Extract the [x, y] coordinate from the center of the cell holding the provided text.  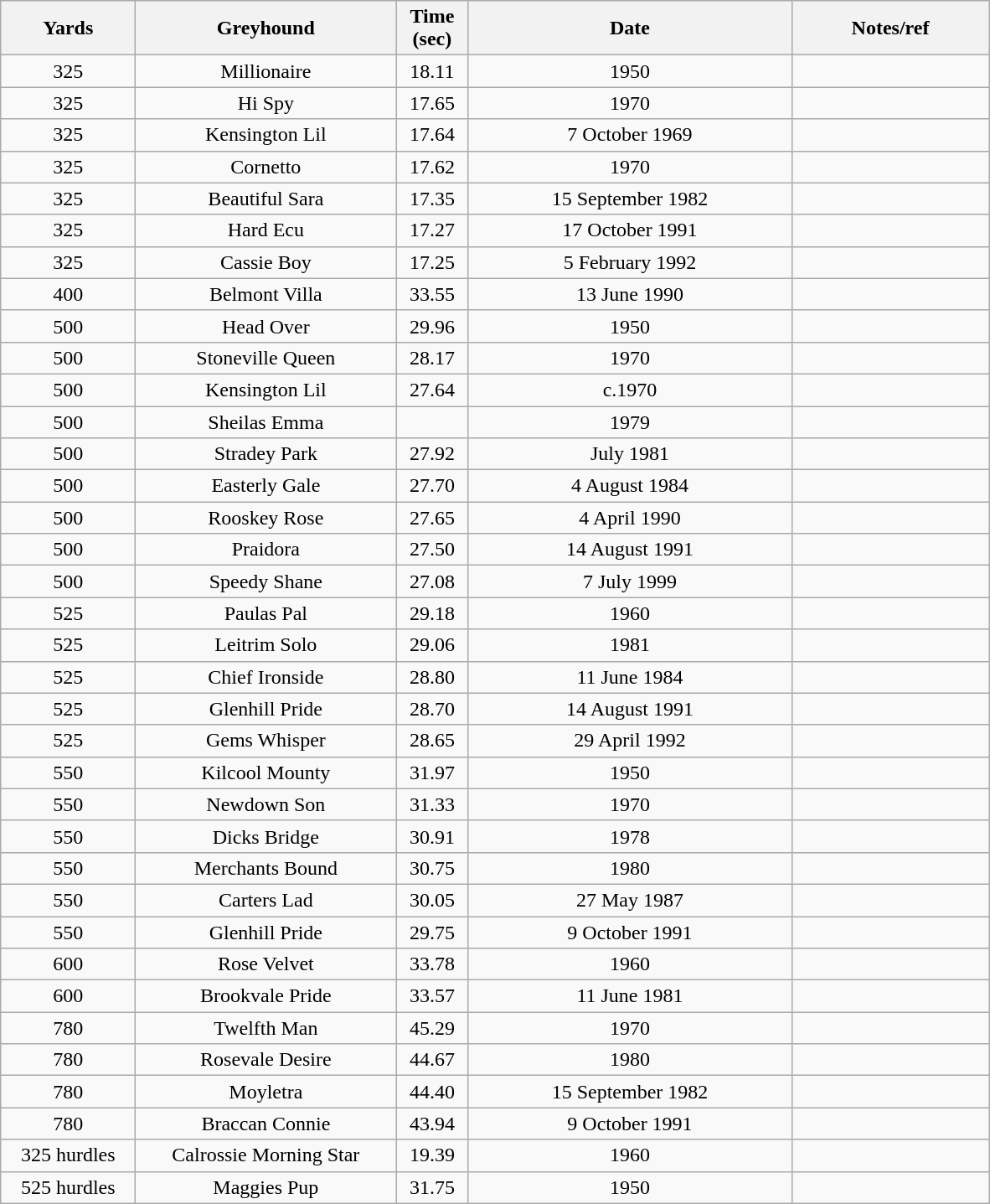
29.96 [432, 326]
Brookvale Pride [266, 996]
Chief Ironside [266, 677]
Cassie Boy [266, 262]
Gems Whisper [266, 741]
Cornetto [266, 167]
27.50 [432, 550]
44.40 [432, 1092]
Merchants Bound [266, 868]
28.65 [432, 741]
33.78 [432, 964]
525 hurdles [69, 1187]
1979 [630, 421]
33.55 [432, 294]
Calrossie Morning Star [266, 1155]
Millionaire [266, 71]
33.57 [432, 996]
27.65 [432, 518]
Notes/ref [890, 28]
Rooskey Rose [266, 518]
Easterly Gale [266, 486]
44.67 [432, 1060]
1978 [630, 836]
Time (sec) [432, 28]
18.11 [432, 71]
28.17 [432, 358]
7 July 1999 [630, 581]
Sheilas Emma [266, 421]
Rosevale Desire [266, 1060]
Praidora [266, 550]
29.06 [432, 645]
29.75 [432, 933]
17.64 [432, 135]
Maggies Pup [266, 1187]
27 May 1987 [630, 900]
27.92 [432, 454]
Stoneville Queen [266, 358]
19.39 [432, 1155]
17.35 [432, 199]
31.33 [432, 804]
400 [69, 294]
17.27 [432, 230]
Greyhound [266, 28]
30.05 [432, 900]
5 February 1992 [630, 262]
1981 [630, 645]
4 April 1990 [630, 518]
17 October 1991 [630, 230]
Stradey Park [266, 454]
30.75 [432, 868]
Carters Lad [266, 900]
11 June 1984 [630, 677]
Hi Spy [266, 103]
27.08 [432, 581]
Kilcool Mounty [266, 773]
28.80 [432, 677]
July 1981 [630, 454]
28.70 [432, 709]
29.18 [432, 613]
Twelfth Man [266, 1028]
43.94 [432, 1124]
45.29 [432, 1028]
4 August 1984 [630, 486]
17.25 [432, 262]
Yards [69, 28]
Moyletra [266, 1092]
Braccan Connie [266, 1124]
c.1970 [630, 390]
Date [630, 28]
Rose Velvet [266, 964]
Paulas Pal [266, 613]
Speedy Shane [266, 581]
Head Over [266, 326]
Beautiful Sara [266, 199]
30.91 [432, 836]
31.75 [432, 1187]
Dicks Bridge [266, 836]
17.65 [432, 103]
Leitrim Solo [266, 645]
Hard Ecu [266, 230]
29 April 1992 [630, 741]
27.70 [432, 486]
7 October 1969 [630, 135]
13 June 1990 [630, 294]
31.97 [432, 773]
325 hurdles [69, 1155]
27.64 [432, 390]
Belmont Villa [266, 294]
11 June 1981 [630, 996]
Newdown Son [266, 804]
17.62 [432, 167]
